Find where the given text appears and provide that cell's center as (x, y) coordinate. 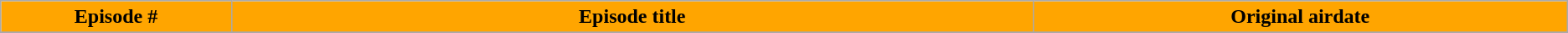
Episode # (116, 17)
Episode title (632, 17)
Original airdate (1300, 17)
